For the text-containing cell, return its midpoint in (x, y) coordinate format. 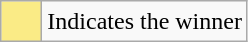
Indicates the winner (145, 22)
